Pinpoint the cell where the given text exists, returning its [X, Y] midpoint coordinate. 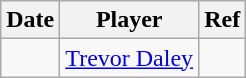
Ref [222, 20]
Player [130, 20]
Trevor Daley [130, 58]
Date [30, 20]
